For the text-containing cell, return its midpoint in (X, Y) coordinate format. 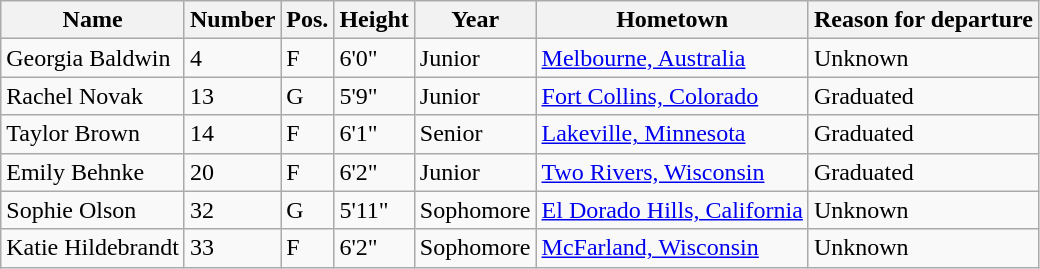
Sophie Olson (93, 210)
Pos. (308, 20)
Melbourne, Australia (672, 58)
33 (232, 248)
Name (93, 20)
Reason for departure (923, 20)
Year (475, 20)
Two Rivers, Wisconsin (672, 172)
4 (232, 58)
Hometown (672, 20)
13 (232, 96)
14 (232, 134)
Senior (475, 134)
Katie Hildebrandt (93, 248)
20 (232, 172)
Taylor Brown (93, 134)
Fort Collins, Colorado (672, 96)
Height (374, 20)
5'9" (374, 96)
El Dorado Hills, California (672, 210)
Emily Behnke (93, 172)
5'11" (374, 210)
McFarland, Wisconsin (672, 248)
Lakeville, Minnesota (672, 134)
32 (232, 210)
Number (232, 20)
6'1" (374, 134)
Rachel Novak (93, 96)
Georgia Baldwin (93, 58)
6'0" (374, 58)
